Locate the cell with the specified text and output its [X, Y] center coordinate. 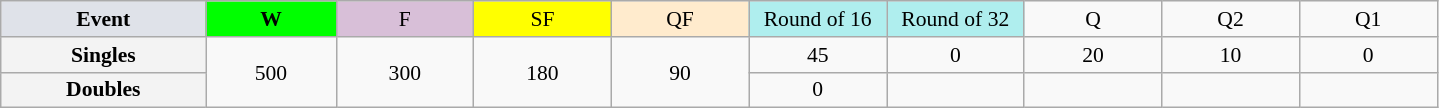
90 [680, 72]
F [405, 19]
10 [1231, 55]
Q1 [1368, 19]
20 [1093, 55]
Q [1093, 19]
Q2 [1231, 19]
Event [104, 19]
180 [543, 72]
Doubles [104, 90]
QF [680, 19]
Singles [104, 55]
SF [543, 19]
Round of 16 [818, 19]
Round of 32 [955, 19]
W [271, 19]
500 [271, 72]
300 [405, 72]
45 [818, 55]
